From the cell containing the given text, extract its center point as (x, y) coordinate. 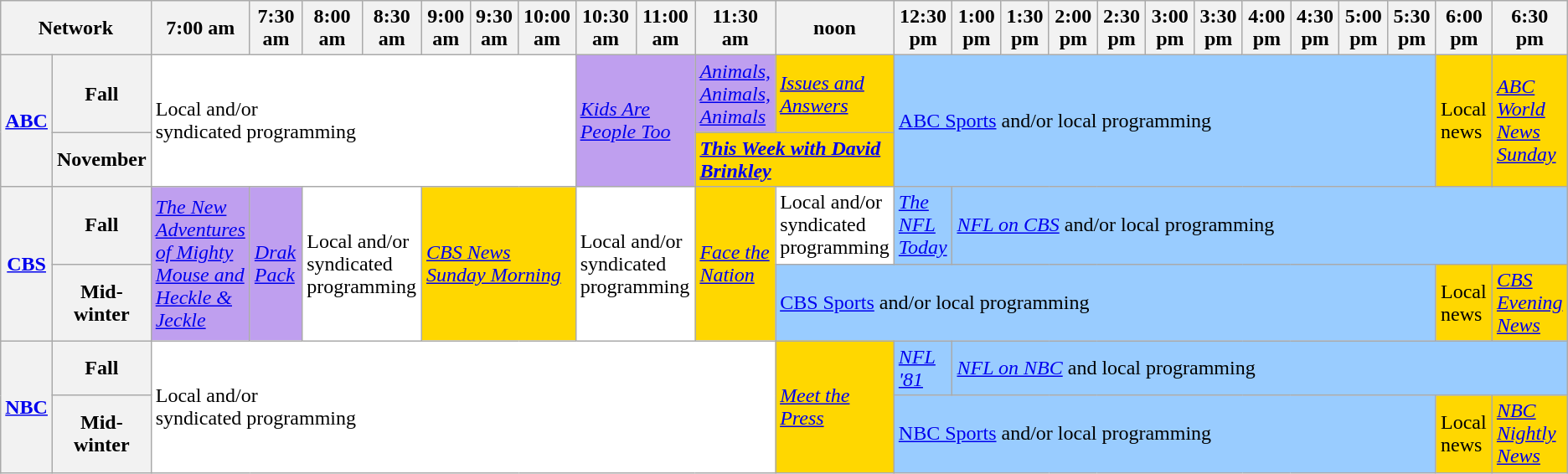
4:00 pm (1266, 28)
11:30 am (735, 28)
Drak Pack (276, 264)
CBS (27, 264)
2:30 pm (1122, 28)
10:00 am (547, 28)
ABC Sports and/or local programming (1164, 121)
ABC World News Sunday (1529, 121)
Issues and Answers (835, 94)
7:30 am (276, 28)
4:30 pm (1315, 28)
Kids Are People Too (635, 121)
Meet the Press (835, 407)
The New Adventures of Mighty Mouse and Heckle & Jeckle (200, 264)
5:30 pm (1412, 28)
ABC (27, 121)
10:30 am (606, 28)
11:00 am (665, 28)
This Week with David Brinkley (794, 159)
CBS Sports and/or local programming (1106, 302)
NBC (27, 407)
8:00 am (332, 28)
Animals, Animals, Animals (735, 94)
NBC Nightly News (1529, 434)
CBS News Sunday Morning (498, 264)
7:00 am (200, 28)
NBC Sports and/or local programming (1164, 434)
3:00 pm (1170, 28)
6:30 pm (1529, 28)
NFL on NBC and local programming (1260, 368)
NFL '81 (923, 368)
9:30 am (494, 28)
The NFL Today (923, 225)
CBS Evening News (1529, 302)
1:30 pm (1025, 28)
2:00 pm (1073, 28)
8:30 am (392, 28)
November (101, 159)
NFL on CBS and/or local programming (1260, 225)
3:30 pm (1219, 28)
Face the Nation (735, 264)
12:30 pm (923, 28)
9:00 am (446, 28)
6:00 pm (1464, 28)
5:00 pm (1364, 28)
noon (835, 28)
1:00 pm (977, 28)
Network (75, 28)
